Pinpoint the cell where the given text exists, returning its (x, y) midpoint coordinate. 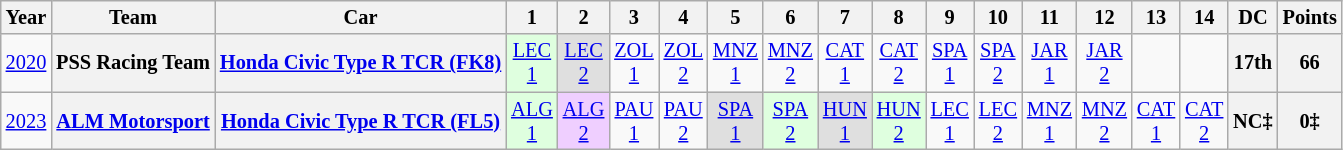
PSS Racing Team (133, 63)
ALG1 (532, 121)
JAR1 (1050, 63)
NC‡ (1252, 121)
2020 (26, 63)
7 (845, 17)
13 (1156, 17)
Honda Civic Type R TCR (FK8) (360, 63)
Car (360, 17)
10 (998, 17)
1 (532, 17)
6 (790, 17)
9 (950, 17)
0‡ (1310, 121)
2023 (26, 121)
ALG2 (584, 121)
2 (584, 17)
4 (684, 17)
JAR2 (1104, 63)
Team (133, 17)
DC (1252, 17)
Year (26, 17)
ALM Motorsport (133, 121)
12 (1104, 17)
Honda Civic Type R TCR (FL5) (360, 121)
HUN1 (845, 121)
PAU1 (634, 121)
14 (1204, 17)
PAU2 (684, 121)
HUN2 (899, 121)
5 (736, 17)
8 (899, 17)
17th (1252, 63)
Points (1310, 17)
ZOL2 (684, 63)
3 (634, 17)
ZOL1 (634, 63)
66 (1310, 63)
11 (1050, 17)
